Detect which cell encompasses the target text, then output its [x, y] center coordinate. 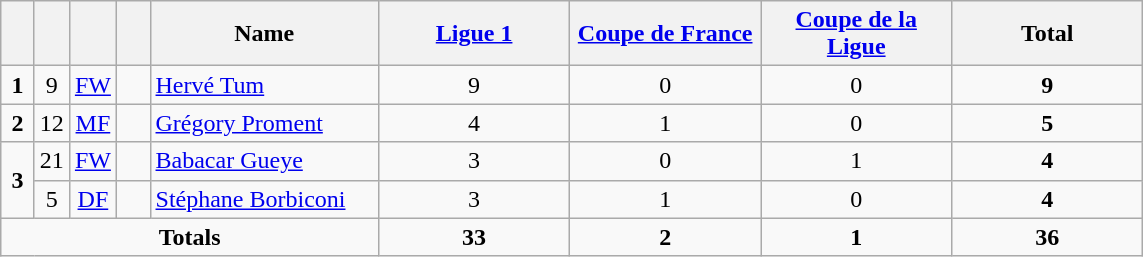
Name [264, 34]
MF [92, 123]
Stéphane Borbiconi [264, 199]
Babacar Gueye [264, 161]
DF [92, 199]
Coupe de France [666, 34]
12 [52, 123]
Grégory Proment [264, 123]
Total [1048, 34]
Hervé Tum [264, 85]
36 [1048, 237]
33 [474, 237]
Coupe de la Ligue [856, 34]
Ligue 1 [474, 34]
Totals [190, 237]
21 [52, 161]
